Output the [x, y] coordinate of the center of the cell containing the given text.  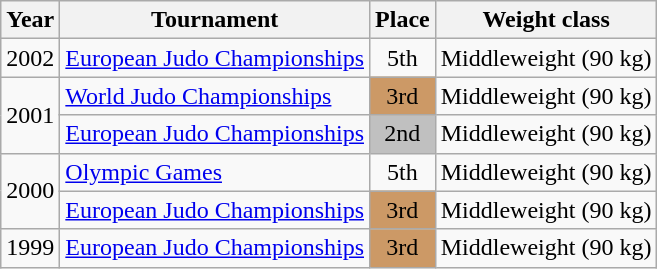
Olympic Games [215, 172]
Year [30, 20]
2nd [403, 134]
World Judo Championships [215, 96]
Place [403, 20]
Tournament [215, 20]
1999 [30, 248]
2000 [30, 191]
Weight class [546, 20]
2002 [30, 58]
2001 [30, 115]
